Output the [x, y] coordinate of the center of the cell containing the given text.  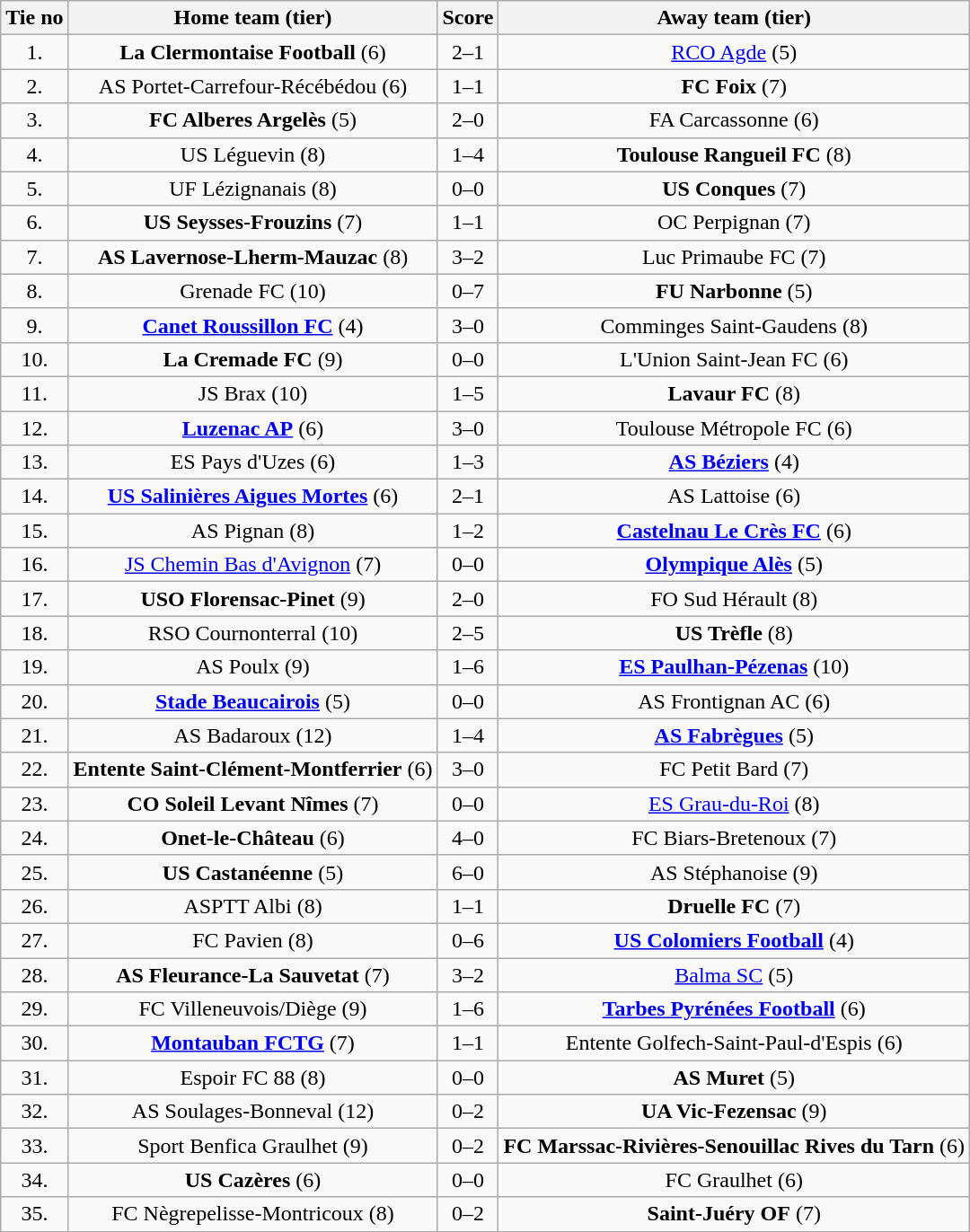
3. [34, 120]
30. [34, 1043]
ES Grau-du-Roi (8) [735, 804]
US Seysses-Frouzins (7) [253, 223]
RSO Cournonterral (10) [253, 633]
5. [34, 189]
8. [34, 291]
29. [34, 1009]
6–0 [468, 872]
Comminges Saint-Gaudens (8) [735, 325]
FU Narbonne (5) [735, 291]
35. [34, 1214]
US Conques (7) [735, 189]
UF Lézignanais (8) [253, 189]
Entente Saint-Clément-Montferrier (6) [253, 770]
10. [34, 359]
32. [34, 1112]
AS Lattoise (6) [735, 497]
Entente Golfech-Saint-Paul-d'Espis (6) [735, 1043]
US Trèfle (8) [735, 633]
0–6 [468, 940]
UA Vic-Fezensac (9) [735, 1112]
AS Soulages-Bonneval (12) [253, 1112]
20. [34, 701]
1. [34, 52]
Lavaur FC (8) [735, 393]
Castelnau Le Crès FC (6) [735, 531]
OC Perpignan (7) [735, 223]
US Colomiers Football (4) [735, 940]
AS Frontignan AC (6) [735, 701]
La Clermontaise Football (6) [253, 52]
Sport Benfica Graulhet (9) [253, 1146]
15. [34, 531]
12. [34, 428]
Luc Primaube FC (7) [735, 257]
Saint-Juéry OF (7) [735, 1214]
FC Pavien (8) [253, 940]
AS Fleurance-La Sauvetat (7) [253, 974]
1–2 [468, 531]
ES Paulhan-Pézenas (10) [735, 667]
FC Petit Bard (7) [735, 770]
La Cremade FC (9) [253, 359]
31. [34, 1078]
RCO Agde (5) [735, 52]
Balma SC (5) [735, 974]
USO Florensac-Pinet (9) [253, 599]
Stade Beaucairois (5) [253, 701]
AS Lavernose-Lherm-Mauzac (8) [253, 257]
28. [34, 974]
AS Muret (5) [735, 1078]
Druelle FC (7) [735, 906]
22. [34, 770]
Score [468, 18]
FC Marssac-Rivières-Senouillac Rives du Tarn (6) [735, 1146]
17. [34, 599]
Grenade FC (10) [253, 291]
ASPTT Albi (8) [253, 906]
19. [34, 667]
Away team (tier) [735, 18]
US Salinières Aigues Mortes (6) [253, 497]
21. [34, 735]
25. [34, 872]
2. [34, 86]
13. [34, 462]
Montauban FCTG (7) [253, 1043]
CO Soleil Levant Nîmes (7) [253, 804]
AS Stéphanoise (9) [735, 872]
AS Badaroux (12) [253, 735]
AS Fabrègues (5) [735, 735]
Toulouse Rangueil FC (8) [735, 154]
24. [34, 838]
FC Biars-Bretenoux (7) [735, 838]
FC Villeneuvois/Diège (9) [253, 1009]
US Cazères (6) [253, 1180]
0–7 [468, 291]
4–0 [468, 838]
FC Alberes Argelès (5) [253, 120]
Toulouse Métropole FC (6) [735, 428]
11. [34, 393]
26. [34, 906]
L'Union Saint-Jean FC (6) [735, 359]
Onet-le-Château (6) [253, 838]
AS Pignan (8) [253, 531]
US Castanéenne (5) [253, 872]
2–5 [468, 633]
FC Foix (7) [735, 86]
4. [34, 154]
FA Carcassonne (6) [735, 120]
9. [34, 325]
18. [34, 633]
Home team (tier) [253, 18]
AS Béziers (4) [735, 462]
AS Portet-Carrefour-Récébédou (6) [253, 86]
Tarbes Pyrénées Football (6) [735, 1009]
33. [34, 1146]
FC Graulhet (6) [735, 1180]
Olympique Alès (5) [735, 565]
6. [34, 223]
Tie no [34, 18]
7. [34, 257]
27. [34, 940]
AS Poulx (9) [253, 667]
14. [34, 497]
34. [34, 1180]
US Léguevin (8) [253, 154]
JS Chemin Bas d'Avignon (7) [253, 565]
ES Pays d'Uzes (6) [253, 462]
Luzenac AP (6) [253, 428]
JS Brax (10) [253, 393]
23. [34, 804]
1–3 [468, 462]
Espoir FC 88 (8) [253, 1078]
16. [34, 565]
FO Sud Hérault (8) [735, 599]
1–5 [468, 393]
Canet Roussillon FC (4) [253, 325]
FC Nègrepelisse-Montricoux (8) [253, 1214]
